Scan for the cell matching the given text and deliver its [x, y] coordinate at center. 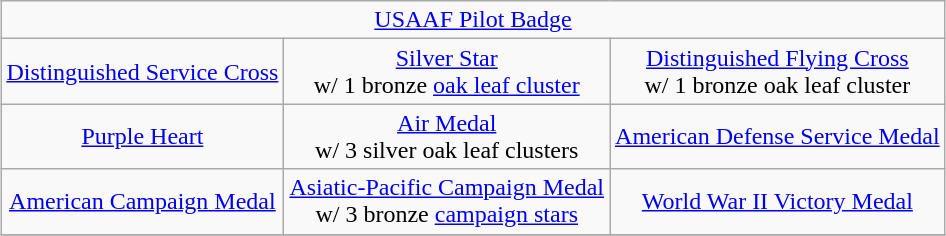
Distinguished Service Cross [142, 72]
Purple Heart [142, 136]
American Campaign Medal [142, 202]
American Defense Service Medal [778, 136]
Asiatic-Pacific Campaign Medalw/ 3 bronze campaign stars [447, 202]
World War II Victory Medal [778, 202]
Air Medalw/ 3 silver oak leaf clusters [447, 136]
Silver Starw/ 1 bronze oak leaf cluster [447, 72]
USAAF Pilot Badge [473, 20]
Distinguished Flying Crossw/ 1 bronze oak leaf cluster [778, 72]
